Scan for the cell matching the given text and deliver its (x, y) coordinate at center. 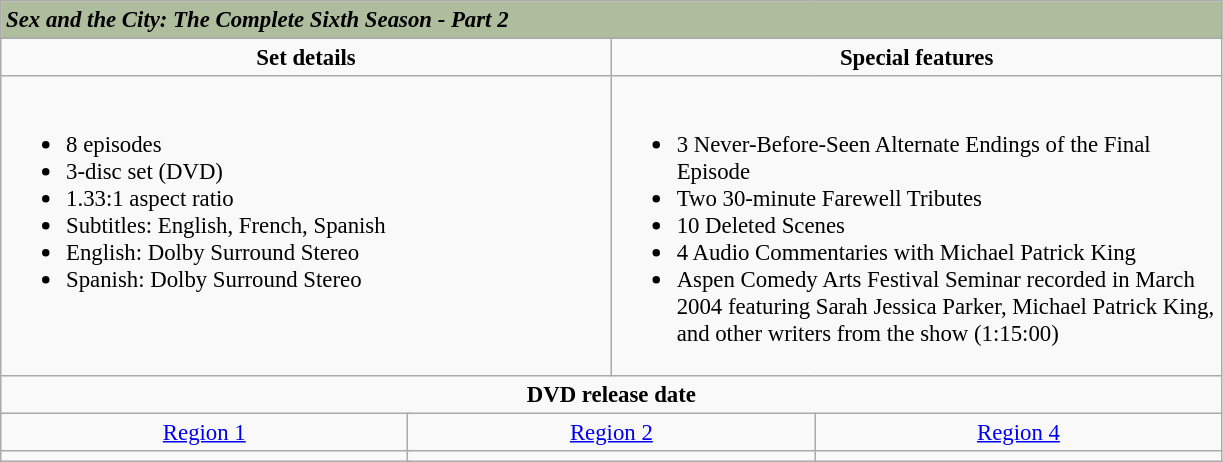
Region 4 (1018, 432)
Region 2 (612, 432)
Special features (916, 58)
Region 1 (204, 432)
Set details (306, 58)
Sex and the City: The Complete Sixth Season - Part 2 (612, 20)
DVD release date (612, 394)
8 episodes3-disc set (DVD)1.33:1 aspect ratioSubtitles: English, French, SpanishEnglish: Dolby Surround StereoSpanish: Dolby Surround Stereo (306, 226)
